Return the (X, Y) coordinate for the center point of the cell that contains the specified text.  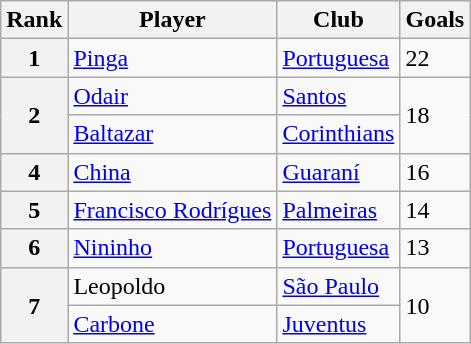
São Paulo (338, 286)
7 (34, 305)
4 (34, 172)
Goals (435, 20)
18 (435, 115)
Guaraní (338, 172)
10 (435, 305)
5 (34, 210)
Club (338, 20)
Leopoldo (172, 286)
China (172, 172)
6 (34, 248)
Player (172, 20)
Santos (338, 96)
14 (435, 210)
Corinthians (338, 134)
Baltazar (172, 134)
1 (34, 58)
Nininho (172, 248)
22 (435, 58)
Carbone (172, 324)
Odair (172, 96)
Rank (34, 20)
Pinga (172, 58)
13 (435, 248)
16 (435, 172)
Palmeiras (338, 210)
2 (34, 115)
Francisco Rodrígues (172, 210)
Juventus (338, 324)
